Locate the cell with the specified text and output its (X, Y) center coordinate. 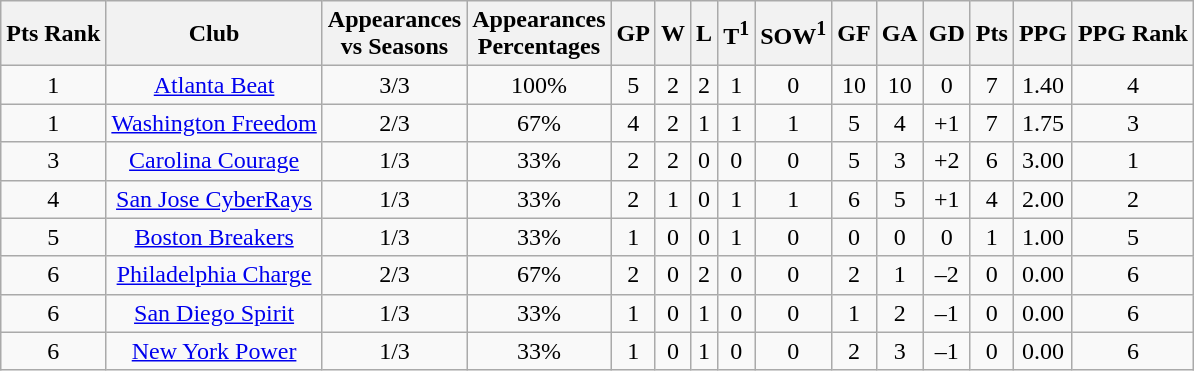
Club (214, 34)
Pts (992, 34)
1.40 (1042, 85)
+2 (946, 161)
–2 (946, 275)
San Jose CyberRays (214, 199)
T1 (736, 34)
Appearances vs Seasons (394, 34)
Appearances Percentages (539, 34)
Atlanta Beat (214, 85)
New York Power (214, 351)
2.00 (1042, 199)
SOW1 (794, 34)
GP (633, 34)
GD (946, 34)
Carolina Courage (214, 161)
3/3 (394, 85)
Pts Rank (54, 34)
GF (854, 34)
PPG Rank (1132, 34)
Philadelphia Charge (214, 275)
100% (539, 85)
3.00 (1042, 161)
W (672, 34)
San Diego Spirit (214, 313)
PPG (1042, 34)
Washington Freedom (214, 123)
1.75 (1042, 123)
1.00 (1042, 237)
Boston Breakers (214, 237)
GA (900, 34)
L (704, 34)
